Return the (x, y) coordinate for the center point of the cell that contains the specified text.  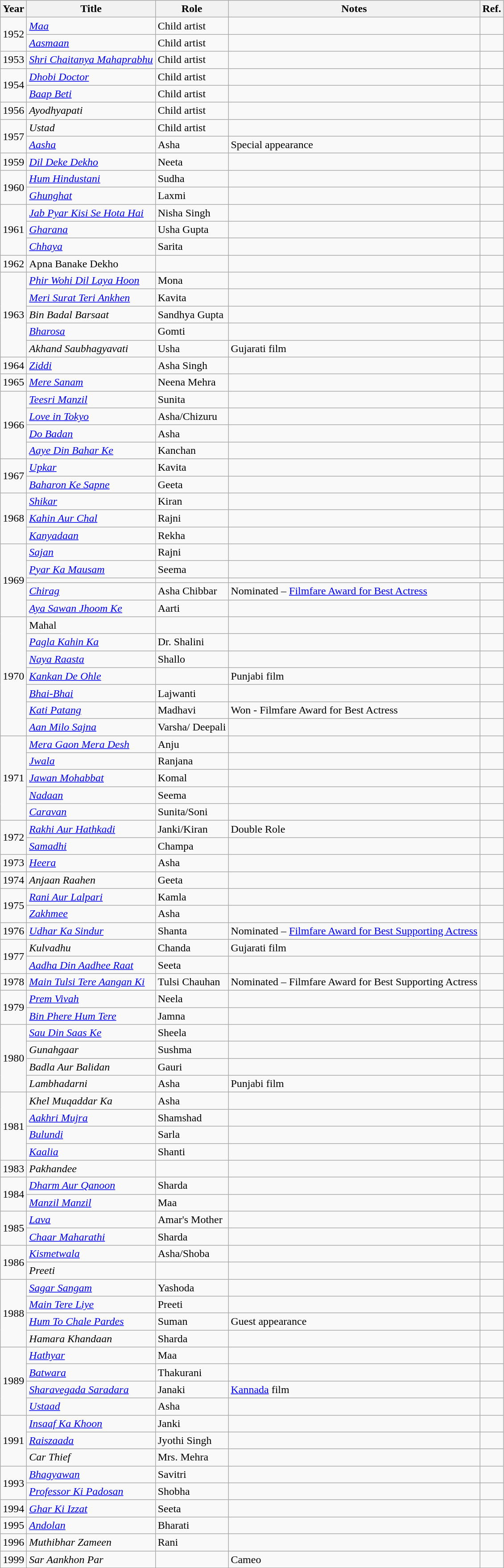
Shamshad (192, 1118)
Shobha (192, 1491)
1952 (13, 34)
Janki (192, 1423)
1961 (13, 230)
Upkar (91, 467)
Neeta (192, 162)
Kanyadaan (91, 535)
Jyothi Singh (192, 1440)
1996 (13, 1542)
Pyar Ka Mausam (91, 569)
Bin Phere Hum Tere (91, 1016)
Asha Chibbar (192, 591)
Andolan (91, 1525)
Laxmi (192, 195)
Zakhmee (91, 914)
Aasmaan (91, 43)
Shanta (192, 931)
Title (91, 9)
Savitri (192, 1474)
Rakhi Aur Hathkadi (91, 829)
Aan Milo Sajna (91, 727)
Gauri (192, 1067)
Anju (192, 744)
Yashoda (192, 1287)
Bhai-Bhai (91, 693)
Anjaan Raahen (91, 880)
Gharana (91, 230)
Badla Aur Balidan (91, 1067)
Shri Chaitanya Mahaprabhu (91, 60)
Suman (192, 1322)
Aasha (91, 145)
Aya Sawan Jhoom Ke (91, 608)
Komal (192, 778)
1993 (13, 1483)
Ghunghat (91, 195)
Janki/Kiran (192, 829)
1954 (13, 85)
Pakhandee (91, 1169)
Sharavegada Saradara (91, 1390)
Akhand Saubhagyavati (91, 348)
Main Tulsi Tere Aangan Ki (91, 982)
Hum To Chale Pardes (91, 1322)
Bin Badal Barsaat (91, 315)
Sushma (192, 1050)
Aakhri Mujra (91, 1118)
Professor Ki Padosan (91, 1491)
Aaye Din Bahar Ke (91, 450)
Batwara (91, 1373)
1968 (13, 519)
1976 (13, 931)
Prem Vivah (91, 999)
Kahin Aur Chal (91, 519)
1978 (13, 982)
Lava (91, 1220)
Raiszaada (91, 1440)
Shallo (192, 659)
Dharm Aur Qanoon (91, 1186)
Aarti (192, 608)
Janaki (192, 1390)
Hamara Khandaan (91, 1339)
Aadha Din Aadhee Raat (91, 965)
1999 (13, 1560)
Mahal (91, 625)
Samadhi (91, 846)
Sar Aankhon Par (91, 1560)
1966 (13, 425)
Sandhya Gupta (192, 315)
Apna Banake Dekho (91, 264)
Notes (354, 9)
1970 (13, 676)
Sunita/Soni (192, 812)
1995 (13, 1525)
1969 (13, 580)
Sunita (192, 399)
Sarla (192, 1135)
Muthibhar Zameen (91, 1542)
Do Badan (91, 433)
Sagar Sangam (91, 1287)
Asha/Chizuru (192, 416)
Special appearance (354, 145)
Baharon Ke Sapne (91, 484)
Sarita (192, 247)
1956 (13, 111)
Mera Gaon Mera Desh (91, 744)
Manzil Manzil (91, 1203)
Lajwanti (192, 693)
Usha (192, 348)
Neela (192, 999)
1985 (13, 1228)
Ayodhyapati (91, 111)
Heera (91, 863)
Year (13, 9)
Jawan Mohabbat (91, 778)
Jab Pyar Kisi Se Hota Hai (91, 213)
1974 (13, 880)
Kaalia (91, 1152)
1965 (13, 382)
Champa (192, 846)
Jwala (91, 761)
Meri Surat Teri Ankhen (91, 298)
Chanda (192, 948)
Nadaan (91, 795)
Gunahgaar (91, 1050)
Kiran (192, 502)
Kanchan (192, 450)
Dhobi Doctor (91, 77)
Udhar Ka Sindur (91, 931)
Sau Din Saas Ke (91, 1033)
1960 (13, 187)
1962 (13, 264)
Sajan (91, 552)
Asha Singh (192, 365)
Chirag (91, 591)
Asha/Shoba (192, 1253)
Guest appearance (354, 1322)
Role (192, 9)
Ghar Ki Izzat (91, 1508)
Nominated – Filmfare Award for Best Actress (354, 591)
Ustad (91, 128)
Lambhadarni (91, 1084)
Kankan De Ohle (91, 676)
Kulvadhu (91, 948)
Nisha Singh (192, 213)
Ranjana (192, 761)
1963 (13, 315)
1981 (13, 1126)
1973 (13, 863)
1984 (13, 1194)
Mona (192, 281)
1972 (13, 838)
Pagla Kahin Ka (91, 642)
Car Thief (91, 1457)
1967 (13, 476)
Usha Gupta (192, 230)
1975 (13, 905)
Insaaf Ka Khoon (91, 1423)
Ziddi (91, 365)
Love in Tokyo (91, 416)
1971 (13, 778)
Kannada film (354, 1390)
1964 (13, 365)
1988 (13, 1313)
Kati Patang (91, 710)
Dr. Shalini (192, 642)
Sudha (192, 178)
Bharosa (91, 332)
1953 (13, 60)
Shanti (192, 1152)
Bharati (192, 1525)
Hum Hindustani (91, 178)
Neena Mehra (192, 382)
Ustaad (91, 1406)
Varsha/ Deepali (192, 727)
Naya Raasta (91, 659)
Gomti (192, 332)
Baap Beti (91, 94)
Phir Wohi Dil Laya Hoon (91, 281)
Rekha (192, 535)
Ref. (492, 9)
Jamna (192, 1016)
1977 (13, 956)
1957 (13, 136)
Mere Sanam (91, 382)
Kamla (192, 897)
Rani (192, 1542)
1979 (13, 1007)
Kismetwala (91, 1253)
Chhaya (91, 247)
Hathyar (91, 1356)
Chaar Maharathi (91, 1236)
Main Tere Liye (91, 1305)
Amar's Mother (192, 1220)
Sheela (192, 1033)
Caravan (91, 812)
Bhagyawan (91, 1474)
1989 (13, 1381)
Tulsi Chauhan (192, 982)
1983 (13, 1169)
Teesri Manzil (91, 399)
1986 (13, 1262)
Cameo (354, 1560)
1991 (13, 1440)
Shikar (91, 502)
Thakurani (192, 1373)
Rani Aur Lalpari (91, 897)
1959 (13, 162)
Won - Filmfare Award for Best Actress (354, 710)
Mrs. Mehra (192, 1457)
Khel Muqaddar Ka (91, 1101)
1980 (13, 1058)
1994 (13, 1508)
Double Role (354, 829)
Madhavi (192, 710)
Bulundi (91, 1135)
Dil Deke Dekho (91, 162)
